Determine the [X, Y] coordinate at the center of the cell enclosing the given text.  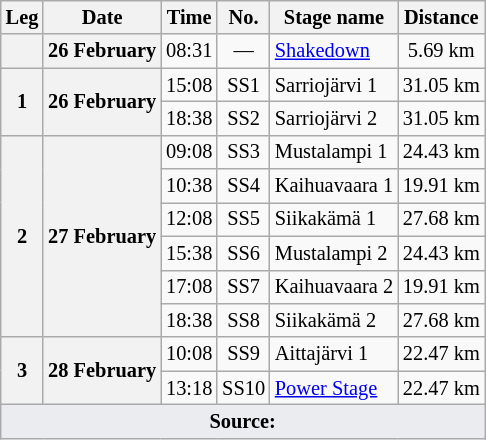
Distance [442, 17]
12:08 [189, 219]
SS6 [244, 253]
17:08 [189, 287]
Source: [243, 421]
SS5 [244, 219]
10:08 [189, 354]
09:08 [189, 152]
Time [189, 17]
Date [102, 17]
Mustalampi 2 [334, 253]
5.69 km [442, 51]
13:18 [189, 388]
Siikakämä 1 [334, 219]
27 February [102, 236]
SS7 [244, 287]
SS4 [244, 186]
Kaihuavaara 1 [334, 186]
No. [244, 17]
08:31 [189, 51]
Leg [22, 17]
Sarriojärvi 1 [334, 85]
Kaihuavaara 2 [334, 287]
Stage name [334, 17]
10:38 [189, 186]
SS10 [244, 388]
Shakedown [334, 51]
SS8 [244, 320]
3 [22, 370]
SS9 [244, 354]
1 [22, 102]
SS1 [244, 85]
28 February [102, 370]
15:38 [189, 253]
— [244, 51]
Siikakämä 2 [334, 320]
Aittajärvi 1 [334, 354]
2 [22, 236]
15:08 [189, 85]
Mustalampi 1 [334, 152]
Sarriojärvi 2 [334, 118]
Power Stage [334, 388]
SS3 [244, 152]
SS2 [244, 118]
